Locate the cell with the specified text and output its [X, Y] center coordinate. 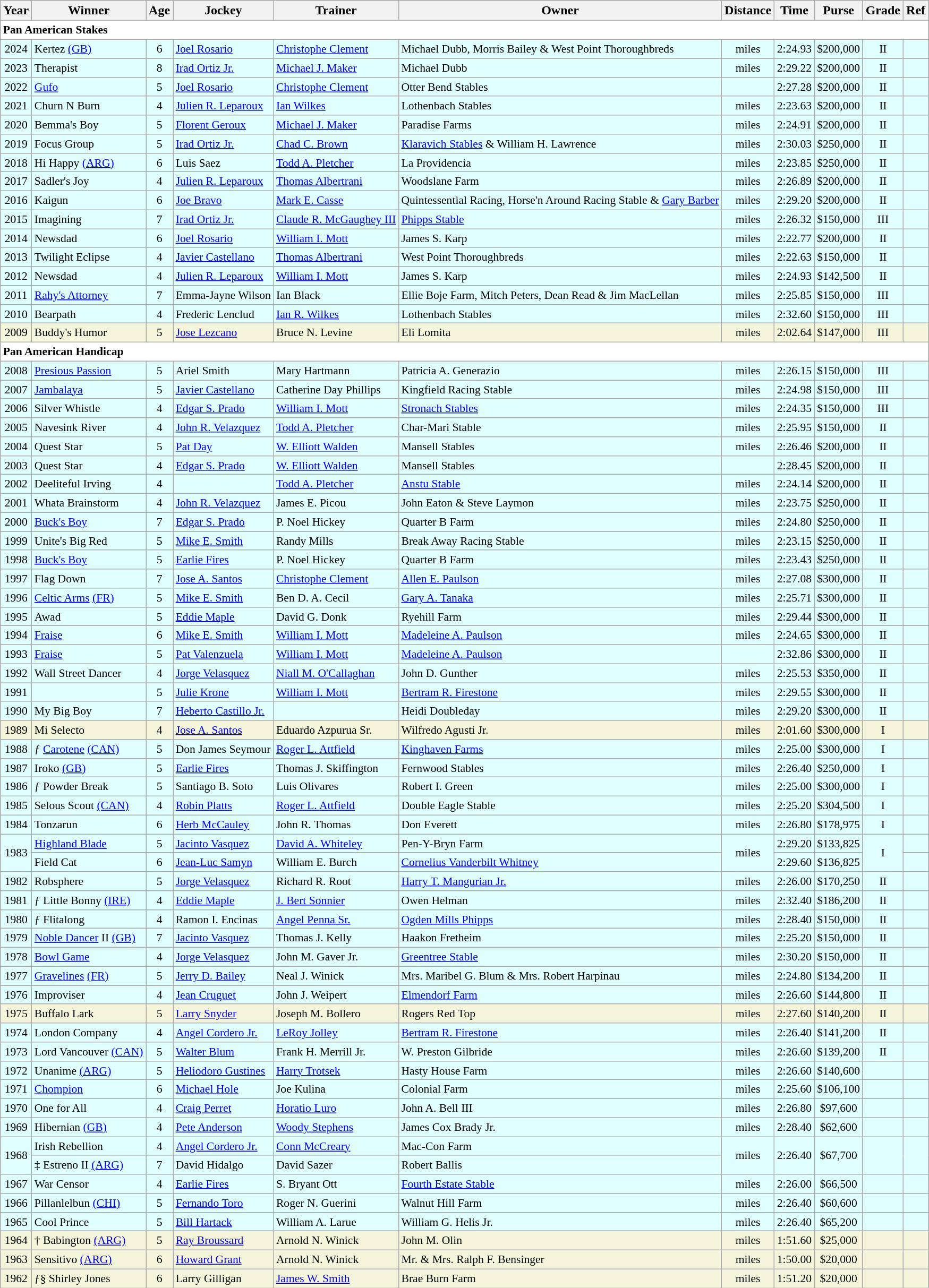
Colonial Farm [560, 1089]
Celtic Arms (FR) [89, 598]
Irish Rebellion [89, 1146]
2:25.95 [795, 427]
$133,825 [838, 844]
Year [16, 11]
Fourth Estate Stable [560, 1184]
Santiago B. Soto [223, 787]
Roger N. Guerini [336, 1203]
2000 [16, 522]
William G. Helis Jr. [560, 1222]
S. Bryant Ott [336, 1184]
Unanime (ARG) [89, 1070]
2:26.89 [795, 182]
Buddy's Humor [89, 333]
2020 [16, 125]
Mr. & Mrs. Ralph F. Bensinger [560, 1259]
2023 [16, 68]
Mary Hartmann [336, 371]
1996 [16, 598]
ƒ§ Shirley Jones [89, 1278]
Phipps Stable [560, 219]
2:29.44 [795, 616]
John D. Gunther [560, 673]
London Company [89, 1033]
Ben D. A. Cecil [336, 598]
Walnut Hill Farm [560, 1203]
My Big Boy [89, 711]
2022 [16, 87]
1967 [16, 1184]
2:25.85 [795, 295]
Eduardo Azpurua Sr. [336, 730]
2:24.98 [795, 390]
Distance [748, 11]
2:23.85 [795, 162]
1966 [16, 1203]
Flag Down [89, 579]
1984 [16, 825]
Noble Dancer II (GB) [89, 938]
Mi Selecto [89, 730]
Focus Group [89, 144]
2:23.43 [795, 560]
ƒ Little Bonny (IRE) [89, 900]
1990 [16, 711]
Ian Black [336, 295]
Pete Anderson [223, 1127]
1999 [16, 541]
1987 [16, 768]
2:23.15 [795, 541]
Pillanlelbun (CHI) [89, 1203]
Richard R. Root [336, 881]
Wilfredo Agusti Jr. [560, 730]
1:51.20 [795, 1278]
Craig Perret [223, 1108]
Michael Dubb [560, 68]
Luis Saez [223, 162]
1985 [16, 805]
Ariel Smith [223, 371]
Angel Penna Sr. [336, 919]
ƒ Flitalong [89, 919]
Bowl Game [89, 957]
$136,825 [838, 862]
Julie Krone [223, 692]
Fernwood Stables [560, 768]
J. Bert Sonnier [336, 900]
$304,500 [838, 805]
‡ Estreno II (ARG) [89, 1165]
Age [159, 11]
1998 [16, 560]
2017 [16, 182]
Bruce N. Levine [336, 333]
1995 [16, 616]
Trainer [336, 11]
William A. Larue [336, 1222]
Ramon I. Encinas [223, 919]
1989 [16, 730]
1976 [16, 995]
2002 [16, 484]
1979 [16, 938]
Jockey [223, 11]
$62,600 [838, 1127]
2:25.60 [795, 1089]
2:01.60 [795, 730]
Ian R. Wilkes [336, 314]
$140,200 [838, 1014]
Thomas J. Kelly [336, 938]
1983 [16, 853]
1991 [16, 692]
Harry T. Mangurian Jr. [560, 881]
Hi Happy (ARG) [89, 162]
War Censor [89, 1184]
Heberto Castillo Jr. [223, 711]
Pan American Stakes [464, 30]
1975 [16, 1014]
Niall M. O'Callaghan [336, 673]
Bill Hartack [223, 1222]
Unite's Big Red [89, 541]
Kertez (GB) [89, 49]
Frank H. Merrill Jr. [336, 1052]
1:50.00 [795, 1259]
2008 [16, 371]
$60,600 [838, 1203]
Sensitivo (ARG) [89, 1259]
Michael Hole [223, 1089]
$178,975 [838, 825]
2:27.08 [795, 579]
David Sazer [336, 1165]
Gary A. Tanaka [560, 598]
Kaigun [89, 200]
Michael Dubb, Morris Bailey & West Point Thoroughbreds [560, 49]
2:32.60 [795, 314]
ƒ Carotene (CAN) [89, 749]
Luis Olivares [336, 787]
$350,000 [838, 673]
Woody Stephens [336, 1127]
Wall Street Dancer [89, 673]
Chompion [89, 1089]
Navesink River [89, 427]
$25,000 [838, 1241]
Chad C. Brown [336, 144]
2:32.86 [795, 654]
† Babington (ARG) [89, 1241]
Improviser [89, 995]
$144,800 [838, 995]
Otter Bend Stables [560, 87]
1981 [16, 900]
ƒ Powder Break [89, 787]
Bemma's Boy [89, 125]
2:26.32 [795, 219]
Bearpath [89, 314]
Larry Snyder [223, 1014]
Florent Geroux [223, 125]
John R. Thomas [336, 825]
One for All [89, 1108]
Joseph M. Bollero [336, 1014]
Field Cat [89, 862]
Robin Platts [223, 805]
Anstu Stable [560, 484]
1974 [16, 1033]
$66,500 [838, 1184]
Ryehill Farm [560, 616]
David Hidalgo [223, 1165]
1980 [16, 919]
2005 [16, 427]
Cool Prince [89, 1222]
2019 [16, 144]
James E. Picou [336, 503]
James W. Smith [336, 1278]
Larry Gilligan [223, 1278]
Catherine Day Phillips [336, 390]
Harry Trotsek [336, 1070]
2010 [16, 314]
Eli Lomita [560, 333]
1994 [16, 636]
Ogden Mills Phipps [560, 919]
Pat Valenzuela [223, 654]
La Providencia [560, 162]
Ref [916, 11]
$186,200 [838, 900]
2:24.35 [795, 408]
Iroko (GB) [89, 768]
1968 [16, 1155]
2016 [16, 200]
Silver Whistle [89, 408]
2:30.03 [795, 144]
Paradise Farms [560, 125]
Thomas J. Skiffington [336, 768]
2:27.60 [795, 1014]
Gravelines (FR) [89, 976]
West Point Thoroughbreds [560, 257]
Hibernian (GB) [89, 1127]
Deeliteful Irving [89, 484]
1988 [16, 749]
Fernando Toro [223, 1203]
1978 [16, 957]
Joe Kulina [336, 1089]
W. Preston Gilbride [560, 1052]
Robert Ballis [560, 1165]
Awad [89, 616]
Mac-Con Farm [560, 1146]
Klaravich Stables & William H. Lawrence [560, 144]
Joe Bravo [223, 200]
1977 [16, 976]
Owner [560, 11]
Ellie Boje Farm, Mitch Peters, Dean Read & Jim MacLellan [560, 295]
Double Eagle Stable [560, 805]
1982 [16, 881]
Brae Burn Farm [560, 1278]
Kinghaven Farms [560, 749]
2004 [16, 446]
1969 [16, 1127]
Heliodoro Gustines [223, 1070]
1997 [16, 579]
Time [795, 11]
Presious Passion [89, 371]
$142,500 [838, 276]
Tonzarun [89, 825]
$139,200 [838, 1052]
2024 [16, 49]
1993 [16, 654]
John M. Olin [560, 1241]
Cornelius Vanderbilt Whitney [560, 862]
Jean Cruguet [223, 995]
John J. Weipert [336, 995]
Imagining [89, 219]
$140,600 [838, 1070]
Howard Grant [223, 1259]
Therapist [89, 68]
1992 [16, 673]
Rogers Red Top [560, 1014]
William E. Burch [336, 862]
2:29.60 [795, 862]
Stronach Stables [560, 408]
2:22.77 [795, 238]
Buffalo Lark [89, 1014]
1972 [16, 1070]
John A. Bell III [560, 1108]
2:25.71 [795, 598]
Haakon Fretheim [560, 938]
Lord Vancouver (CAN) [89, 1052]
Selous Scout (CAN) [89, 805]
John M. Gaver Jr. [336, 957]
1970 [16, 1108]
2003 [16, 465]
$147,000 [838, 333]
2:26.15 [795, 371]
Ian Wilkes [336, 106]
2001 [16, 503]
2:23.63 [795, 106]
Gufo [89, 87]
Elmendorf Farm [560, 995]
Don Everett [560, 825]
1971 [16, 1089]
2:24.14 [795, 484]
2007 [16, 390]
David G. Donk [336, 616]
Frederic Lenclud [223, 314]
2:24.65 [795, 636]
LeRoy Jolley [336, 1033]
Jose Lezcano [223, 333]
1965 [16, 1222]
Claude R. McGaughey III [336, 219]
Mark E. Casse [336, 200]
Pen-Y-Bryn Farm [560, 844]
Rahy's Attorney [89, 295]
Jerry D. Bailey [223, 976]
Break Away Racing Stable [560, 541]
2013 [16, 257]
John Eaton & Steve Laymon [560, 503]
Allen E. Paulson [560, 579]
1964 [16, 1241]
$67,700 [838, 1155]
1973 [16, 1052]
James Cox Brady Jr. [560, 1127]
Robsphere [89, 881]
2:27.28 [795, 87]
2012 [16, 276]
Sadler's Joy [89, 182]
Mrs. Maribel G. Blum & Mrs. Robert Harpinau [560, 976]
2:24.91 [795, 125]
$134,200 [838, 976]
Hasty House Farm [560, 1070]
2021 [16, 106]
2011 [16, 295]
2006 [16, 408]
2014 [16, 238]
Churn N Burn [89, 106]
Highland Blade [89, 844]
2018 [16, 162]
$97,600 [838, 1108]
Pan American Handicap [464, 351]
$65,200 [838, 1222]
2:28.45 [795, 465]
Patricia A. Generazio [560, 371]
Emma-Jayne Wilson [223, 295]
Pat Day [223, 446]
2:02.64 [795, 333]
1962 [16, 1278]
Neal J. Winick [336, 976]
2:29.55 [795, 692]
Jean-Luc Samyn [223, 862]
2:26.46 [795, 446]
2:32.40 [795, 900]
8 [159, 68]
Randy Mills [336, 541]
Herb McCauley [223, 825]
2:30.20 [795, 957]
2015 [16, 219]
Walter Blum [223, 1052]
Don James Seymour [223, 749]
1986 [16, 787]
1963 [16, 1259]
2:22.63 [795, 257]
Purse [838, 11]
Robert I. Green [560, 787]
Ray Broussard [223, 1241]
Twilight Eclipse [89, 257]
Woodslane Farm [560, 182]
Horatio Luro [336, 1108]
Quintessential Racing, Horse'n Around Racing Stable & Gary Barber [560, 200]
2:29.22 [795, 68]
2:23.75 [795, 503]
Conn McCreary [336, 1146]
1:51.60 [795, 1241]
$141,200 [838, 1033]
Winner [89, 11]
2:25.53 [795, 673]
2009 [16, 333]
Jambalaya [89, 390]
David A. Whiteley [336, 844]
$170,250 [838, 881]
Char-Mari Stable [560, 427]
Whata Brainstorm [89, 503]
Greentree Stable [560, 957]
$106,100 [838, 1089]
Grade [883, 11]
Kingfield Racing Stable [560, 390]
Owen Helman [560, 900]
Heidi Doubleday [560, 711]
